Locate the cell with the specified text and output its [x, y] center coordinate. 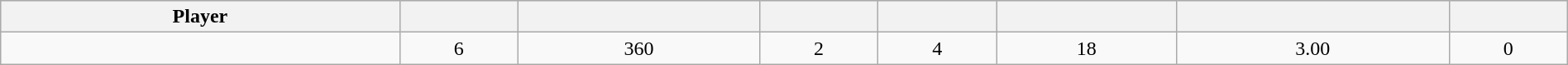
18 [1087, 48]
3.00 [1313, 48]
360 [638, 48]
4 [938, 48]
Player [200, 17]
2 [819, 48]
0 [1508, 48]
6 [458, 48]
